Return the [x, y] coordinate for the center point of the cell that contains the specified text.  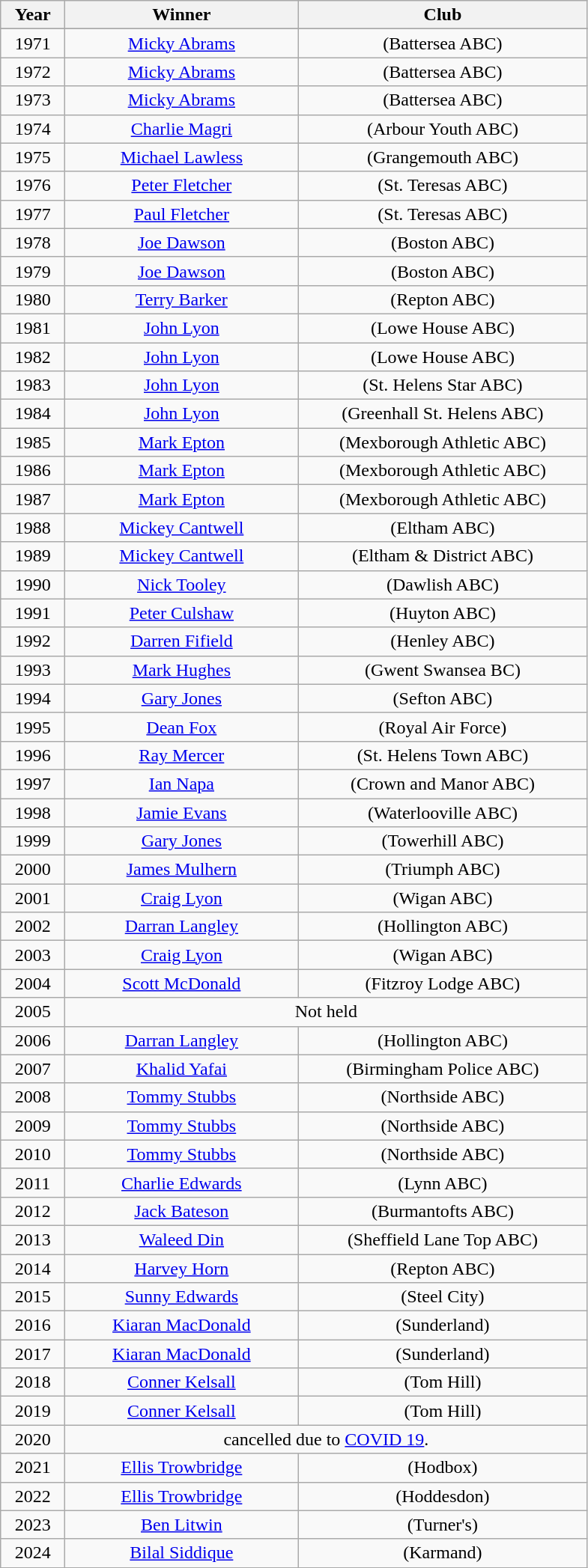
Michael Lawless [181, 157]
(Sefton ABC) [443, 698]
1978 [33, 242]
2020 [33, 1439]
(Arbour Youth ABC) [443, 129]
Waleed Din [181, 1239]
Year [33, 15]
(St. Helens Star ABC) [443, 385]
Charlie Magri [181, 129]
Khalid Yafai [181, 1069]
Darren Fifield [181, 641]
cancelled due to COVID 19. [327, 1439]
2012 [33, 1211]
Peter Fletcher [181, 186]
1990 [33, 585]
2018 [33, 1382]
Nick Tooley [181, 585]
(Gwent Swansea BC) [443, 670]
Scott McDonald [181, 983]
1994 [33, 698]
Not held [327, 1012]
Sunny Edwards [181, 1297]
(Henley ABC) [443, 641]
1991 [33, 613]
1971 [33, 43]
1983 [33, 385]
(Greenhall St. Helens ABC) [443, 414]
2017 [33, 1354]
2001 [33, 898]
(Lynn ABC) [443, 1183]
2009 [33, 1126]
1982 [33, 357]
2016 [33, 1326]
2007 [33, 1069]
Jamie Evans [181, 812]
1980 [33, 299]
1972 [33, 72]
James Mulhern [181, 870]
2002 [33, 927]
(St. Helens Town ABC) [443, 755]
2003 [33, 955]
2010 [33, 1154]
1986 [33, 471]
(Sheffield Lane Top ABC) [443, 1239]
2006 [33, 1040]
1973 [33, 100]
2015 [33, 1297]
2021 [33, 1468]
1992 [33, 641]
2011 [33, 1183]
Paul Fletcher [181, 214]
1988 [33, 528]
1975 [33, 157]
Mark Hughes [181, 670]
1979 [33, 271]
(Crown and Manor ABC) [443, 784]
(Steel City) [443, 1297]
Dean Fox [181, 727]
(Burmantofts ABC) [443, 1211]
(Eltham & District ABC) [443, 556]
2024 [33, 1553]
(Eltham ABC) [443, 528]
(Royal Air Force) [443, 727]
2004 [33, 983]
1997 [33, 784]
(Waterlooville ABC) [443, 812]
Ray Mercer [181, 755]
Terry Barker [181, 299]
2000 [33, 870]
(Karmand) [443, 1553]
2019 [33, 1411]
2005 [33, 1012]
1987 [33, 499]
1995 [33, 727]
1984 [33, 414]
Club [443, 15]
(Towerhill ABC) [443, 841]
2014 [33, 1269]
2008 [33, 1097]
(Hoddesdon) [443, 1496]
1993 [33, 670]
2013 [33, 1239]
1981 [33, 328]
Bilal Siddique [181, 1553]
1989 [33, 556]
Ben Litwin [181, 1525]
Charlie Edwards [181, 1183]
(Huyton ABC) [443, 613]
2022 [33, 1496]
(Birmingham Police ABC) [443, 1069]
Ian Napa [181, 784]
1999 [33, 841]
1977 [33, 214]
1985 [33, 442]
1976 [33, 186]
2023 [33, 1525]
1974 [33, 129]
(Turner's) [443, 1525]
Winner [181, 15]
(Dawlish ABC) [443, 585]
1996 [33, 755]
(Grangemouth ABC) [443, 157]
1998 [33, 812]
Harvey Horn [181, 1269]
Jack Bateson [181, 1211]
(Fitzroy Lodge ABC) [443, 983]
(Hodbox) [443, 1468]
Peter Culshaw [181, 613]
(Triumph ABC) [443, 870]
